Return [X, Y] of the center of cell containing provided text 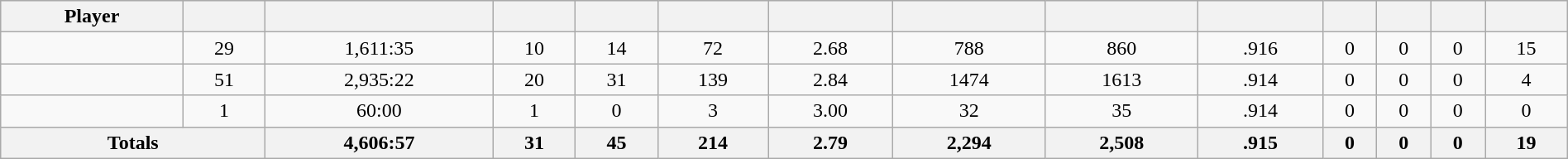
29 [223, 48]
2.68 [830, 48]
788 [969, 48]
3.00 [830, 111]
1474 [969, 79]
2.79 [830, 142]
1613 [1121, 79]
139 [713, 79]
35 [1121, 111]
72 [713, 48]
2.84 [830, 79]
32 [969, 111]
45 [617, 142]
Player [92, 17]
Totals [133, 142]
19 [1527, 142]
15 [1527, 48]
3 [713, 111]
.916 [1260, 48]
10 [534, 48]
60:00 [379, 111]
4 [1527, 79]
.915 [1260, 142]
1,611:35 [379, 48]
20 [534, 79]
51 [223, 79]
214 [713, 142]
14 [617, 48]
860 [1121, 48]
4,606:57 [379, 142]
2,508 [1121, 142]
2,294 [969, 142]
2,935:22 [379, 79]
